Extract the (X, Y) coordinate from the center of the cell holding the provided text.  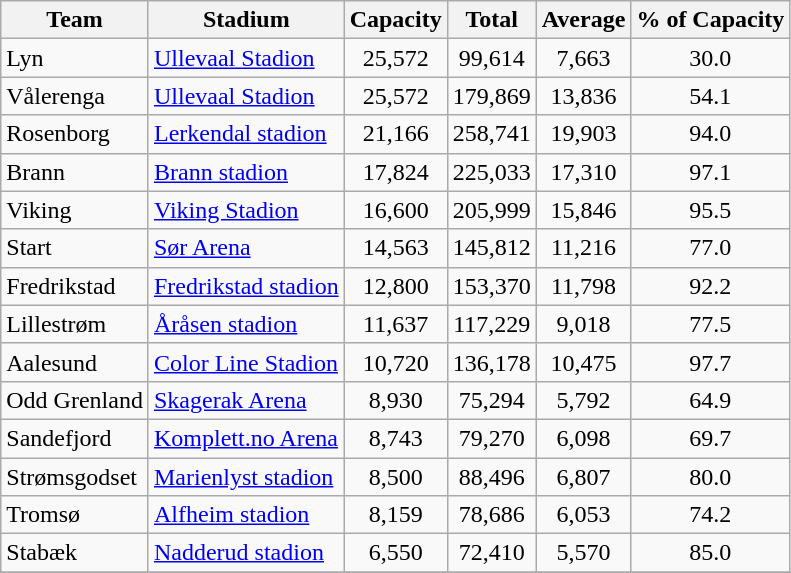
Marienlyst stadion (246, 477)
% of Capacity (710, 20)
Aalesund (75, 362)
Capacity (396, 20)
7,663 (584, 58)
97.7 (710, 362)
Vålerenga (75, 96)
30.0 (710, 58)
Komplett.no Arena (246, 438)
Viking Stadion (246, 210)
Lillestrøm (75, 324)
Fredrikstad stadion (246, 286)
Color Line Stadion (246, 362)
179,869 (492, 96)
6,053 (584, 515)
Average (584, 20)
94.0 (710, 134)
Fredrikstad (75, 286)
17,310 (584, 172)
64.9 (710, 400)
Brann (75, 172)
15,846 (584, 210)
16,600 (396, 210)
8,930 (396, 400)
5,570 (584, 553)
77.0 (710, 248)
Viking (75, 210)
69.7 (710, 438)
Sandefjord (75, 438)
258,741 (492, 134)
17,824 (396, 172)
136,178 (492, 362)
85.0 (710, 553)
Skagerak Arena (246, 400)
11,637 (396, 324)
Rosenborg (75, 134)
19,903 (584, 134)
5,792 (584, 400)
79,270 (492, 438)
225,033 (492, 172)
88,496 (492, 477)
92.2 (710, 286)
72,410 (492, 553)
Brann stadion (246, 172)
6,807 (584, 477)
117,229 (492, 324)
11,216 (584, 248)
Lyn (75, 58)
Sør Arena (246, 248)
Total (492, 20)
Lerkendal stadion (246, 134)
8,500 (396, 477)
Stabæk (75, 553)
Odd Grenland (75, 400)
75,294 (492, 400)
Strømsgodset (75, 477)
9,018 (584, 324)
10,720 (396, 362)
8,159 (396, 515)
78,686 (492, 515)
153,370 (492, 286)
Åråsen stadion (246, 324)
11,798 (584, 286)
77.5 (710, 324)
80.0 (710, 477)
8,743 (396, 438)
99,614 (492, 58)
Alfheim stadion (246, 515)
205,999 (492, 210)
12,800 (396, 286)
97.1 (710, 172)
Start (75, 248)
145,812 (492, 248)
Nadderud stadion (246, 553)
13,836 (584, 96)
95.5 (710, 210)
Stadium (246, 20)
Tromsø (75, 515)
Team (75, 20)
21,166 (396, 134)
10,475 (584, 362)
6,098 (584, 438)
74.2 (710, 515)
54.1 (710, 96)
6,550 (396, 553)
14,563 (396, 248)
